Return (X, Y) of the center of cell containing provided text 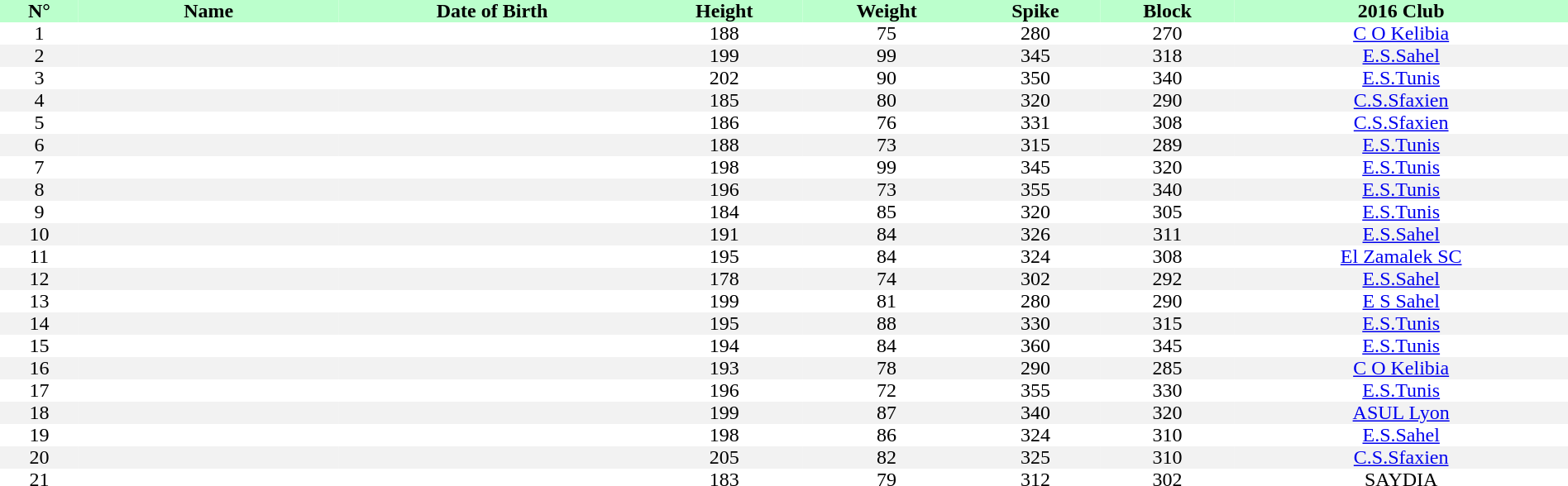
302 (1035, 279)
81 (887, 301)
1 (40, 33)
80 (887, 101)
14 (40, 324)
194 (724, 345)
8 (40, 190)
74 (887, 279)
72 (887, 390)
2 (40, 56)
186 (724, 122)
350 (1035, 78)
2016 Club (1401, 12)
205 (724, 458)
326 (1035, 235)
360 (1035, 345)
292 (1168, 279)
318 (1168, 56)
El Zamalek SC (1401, 256)
9 (40, 212)
15 (40, 345)
E S Sahel (1401, 301)
19 (40, 435)
311 (1168, 235)
ASUL Lyon (1401, 413)
N° (40, 12)
86 (887, 435)
20 (40, 458)
13 (40, 301)
289 (1168, 145)
Height (724, 12)
193 (724, 369)
6 (40, 145)
270 (1168, 33)
Weight (887, 12)
285 (1168, 369)
Date of Birth (493, 12)
202 (724, 78)
90 (887, 78)
325 (1035, 458)
10 (40, 235)
88 (887, 324)
305 (1168, 212)
11 (40, 256)
16 (40, 369)
5 (40, 122)
184 (724, 212)
17 (40, 390)
3 (40, 78)
75 (887, 33)
331 (1035, 122)
185 (724, 101)
18 (40, 413)
7 (40, 167)
Block (1168, 12)
12 (40, 279)
78 (887, 369)
Spike (1035, 12)
Name (208, 12)
178 (724, 279)
191 (724, 235)
4 (40, 101)
85 (887, 212)
82 (887, 458)
76 (887, 122)
87 (887, 413)
